Provide the [x, y] coordinate of the cell's center where the given text is located.  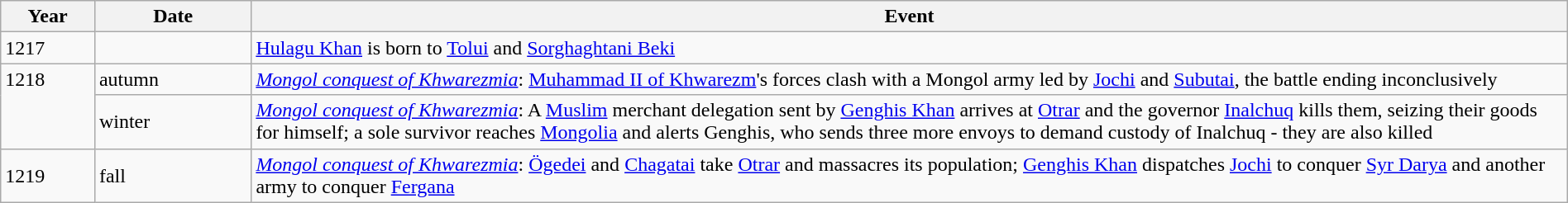
Year [48, 17]
Event [910, 17]
1217 [48, 48]
1219 [48, 175]
Mongol conquest of Khwarezmia: Muhammad II of Khwarezm's forces clash with a Mongol army led by Jochi and Subutai, the battle ending inconclusively [910, 79]
fall [172, 175]
Hulagu Khan is born to Tolui and Sorghaghtani Beki [910, 48]
Date [172, 17]
winter [172, 122]
autumn [172, 79]
1218 [48, 106]
